Return the [x, y] coordinate for the center point of the cell that contains the specified text.  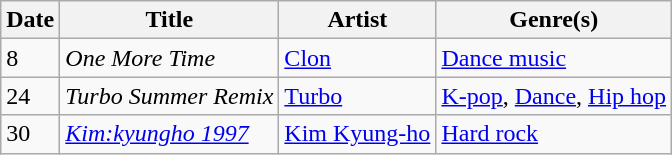
Clon [358, 58]
Turbo [358, 96]
Turbo Summer Remix [170, 96]
Kim:kyungho 1997 [170, 134]
K-pop, Dance, Hip hop [554, 96]
Hard rock [554, 134]
Title [170, 20]
8 [30, 58]
One More Time [170, 58]
Artist [358, 20]
Genre(s) [554, 20]
Dance music [554, 58]
Kim Kyung-ho [358, 134]
Date [30, 20]
24 [30, 96]
30 [30, 134]
